Find where the given text appears and provide that cell's center as [X, Y] coordinate. 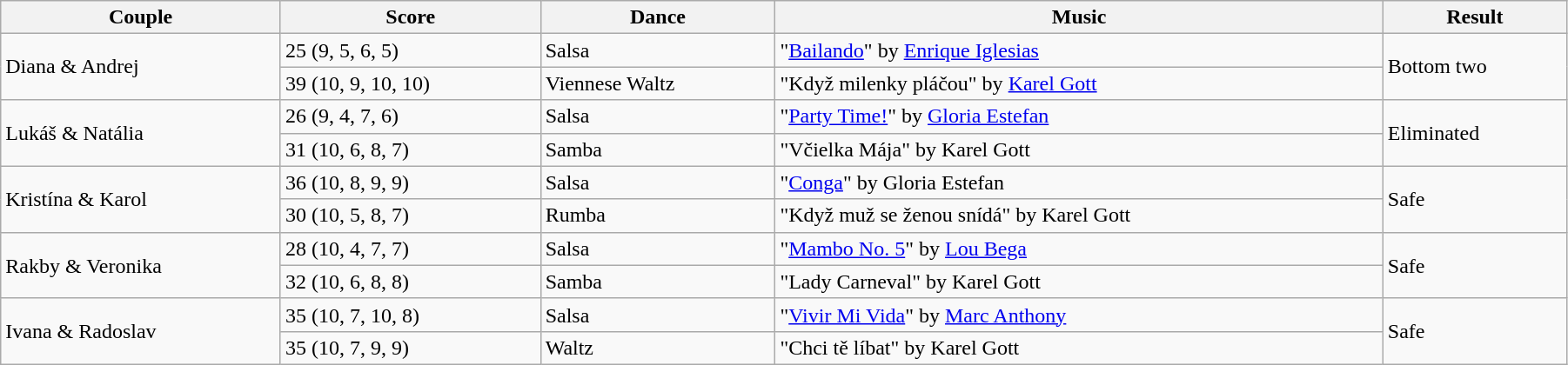
35 (10, 7, 10, 8) [411, 315]
"Party Time!" by Gloria Estefan [1079, 116]
Kristína & Karol [141, 199]
Eliminated [1474, 133]
Viennese Waltz [658, 83]
"Když milenky pláčou" by Karel Gott [1079, 83]
Rakby & Veronika [141, 265]
39 (10, 9, 10, 10) [411, 83]
"Conga" by Gloria Estefan [1079, 182]
Score [411, 17]
28 (10, 4, 7, 7) [411, 249]
Waltz [658, 348]
Diana & Andrej [141, 67]
32 (10, 6, 8, 8) [411, 282]
36 (10, 8, 9, 9) [411, 182]
26 (9, 4, 7, 6) [411, 116]
Couple [141, 17]
Rumba [658, 216]
Lukáš & Natália [141, 133]
"Když muž se ženou snídá" by Karel Gott [1079, 216]
"Lady Carneval" by Karel Gott [1079, 282]
35 (10, 7, 9, 9) [411, 348]
"Vivir Mi Vida" by Marc Anthony [1079, 315]
Ivana & Radoslav [141, 331]
Result [1474, 17]
"Bailando" by Enrique Iglesias [1079, 50]
Music [1079, 17]
25 (9, 5, 6, 5) [411, 50]
30 (10, 5, 8, 7) [411, 216]
31 (10, 6, 8, 7) [411, 149]
"Včielka Mája" by Karel Gott [1079, 149]
Dance [658, 17]
"Mambo No. 5" by Lou Bega [1079, 249]
"Chci tě líbat" by Karel Gott [1079, 348]
Bottom two [1474, 67]
